Provide the [X, Y] coordinate of the cell's center where the given text is located.  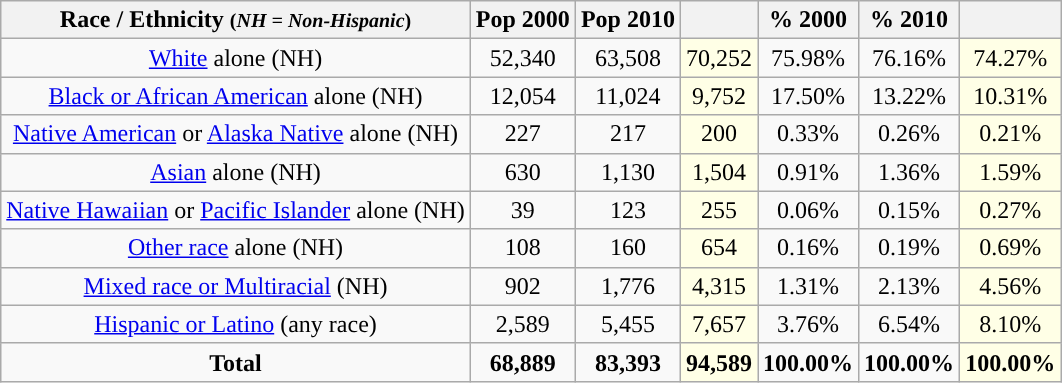
Pop 2010 [628, 20]
0.26% [910, 134]
4.56% [1010, 286]
17.50% [808, 96]
2.13% [910, 286]
12,054 [522, 96]
13.22% [910, 96]
Race / Ethnicity (NH = Non-Hispanic) [236, 20]
3.76% [808, 324]
255 [718, 210]
0.19% [910, 248]
1,130 [628, 172]
76.16% [910, 58]
83,393 [628, 362]
1,776 [628, 286]
1.31% [808, 286]
1.36% [910, 172]
0.15% [910, 210]
10.31% [1010, 96]
Native American or Alaska Native alone (NH) [236, 134]
8.10% [1010, 324]
Pop 2000 [522, 20]
74.27% [1010, 58]
0.06% [808, 210]
94,589 [718, 362]
123 [628, 210]
1.59% [1010, 172]
0.27% [1010, 210]
11,024 [628, 96]
Hispanic or Latino (any race) [236, 324]
160 [628, 248]
Total [236, 362]
White alone (NH) [236, 58]
0.16% [808, 248]
7,657 [718, 324]
68,889 [522, 362]
75.98% [808, 58]
0.69% [1010, 248]
1,504 [718, 172]
Mixed race or Multiracial (NH) [236, 286]
% 2010 [910, 20]
630 [522, 172]
63,508 [628, 58]
70,252 [718, 58]
200 [718, 134]
Native Hawaiian or Pacific Islander alone (NH) [236, 210]
902 [522, 286]
Asian alone (NH) [236, 172]
9,752 [718, 96]
52,340 [522, 58]
39 [522, 210]
0.33% [808, 134]
2,589 [522, 324]
217 [628, 134]
4,315 [718, 286]
0.91% [808, 172]
6.54% [910, 324]
5,455 [628, 324]
0.21% [1010, 134]
654 [718, 248]
108 [522, 248]
% 2000 [808, 20]
227 [522, 134]
Other race alone (NH) [236, 248]
Black or African American alone (NH) [236, 96]
